Locate the cell with the specified text and output its [X, Y] center coordinate. 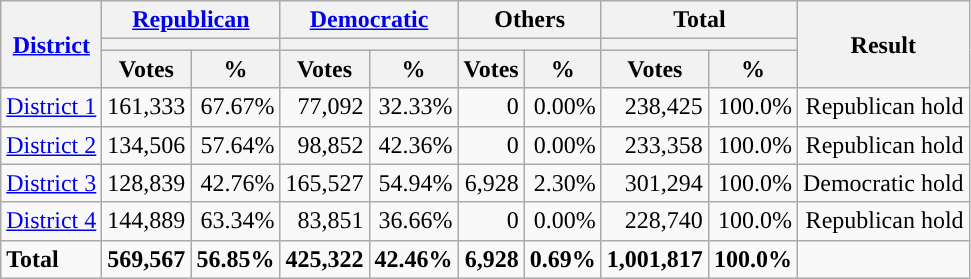
98,852 [324, 145]
161,333 [146, 107]
54.94% [414, 183]
2.30% [562, 183]
42.46% [414, 259]
165,527 [324, 183]
67.67% [236, 107]
83,851 [324, 221]
301,294 [654, 183]
57.64% [236, 145]
56.85% [236, 259]
District 3 [52, 183]
128,839 [146, 183]
42.76% [236, 183]
569,567 [146, 259]
District [52, 44]
Others [530, 20]
District 2 [52, 145]
32.33% [414, 107]
Democratic [369, 20]
228,740 [654, 221]
63.34% [236, 221]
Democratic hold [883, 183]
233,358 [654, 145]
0.69% [562, 259]
77,092 [324, 107]
District 1 [52, 107]
District 4 [52, 221]
42.36% [414, 145]
36.66% [414, 221]
425,322 [324, 259]
Result [883, 44]
Republican [191, 20]
1,001,817 [654, 259]
238,425 [654, 107]
134,506 [146, 145]
144,889 [146, 221]
